Pinpoint the cell where the given text exists, returning its [X, Y] midpoint coordinate. 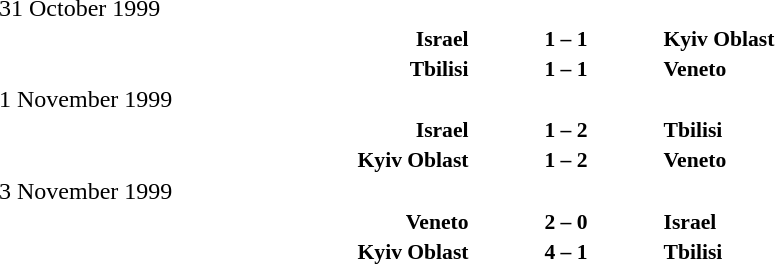
2 – 0 [566, 222]
